Capture the cell that displays the provided text and extract its [x, y] central coordinate. 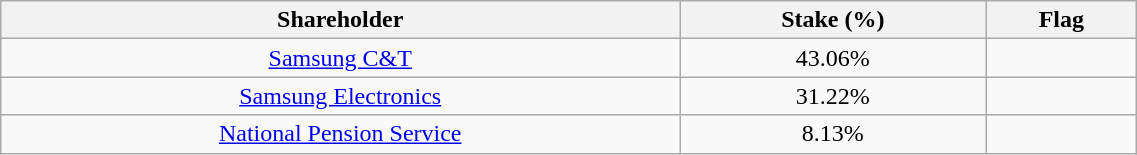
31.22% [833, 96]
Stake (%) [833, 20]
National Pension Service [340, 134]
8.13% [833, 134]
Flag [1062, 20]
43.06% [833, 58]
Samsung Electronics [340, 96]
Shareholder [340, 20]
Samsung C&T [340, 58]
